Capture the cell that displays the provided text and extract its (x, y) central coordinate. 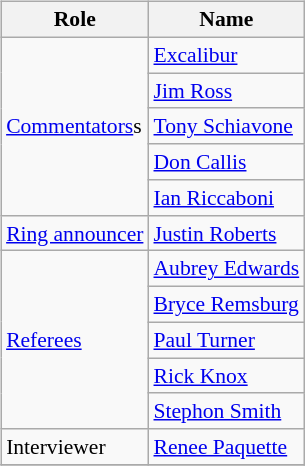
Paul Turner (226, 340)
Rick Knox (226, 376)
Ian Riccaboni (226, 198)
Justin Roberts (226, 233)
Ring announcer (74, 233)
Bryce Remsburg (226, 305)
Jim Ross (226, 91)
Stephon Smith (226, 411)
Aubrey Edwards (226, 269)
Commentatorss (74, 126)
Don Callis (226, 162)
Interviewer (74, 447)
Tony Schiavone (226, 126)
Role (74, 20)
Referees (74, 340)
Renee Paquette (226, 447)
Excalibur (226, 55)
Name (226, 20)
